Extract the [X, Y] coordinate from the center of the cell holding the provided text.  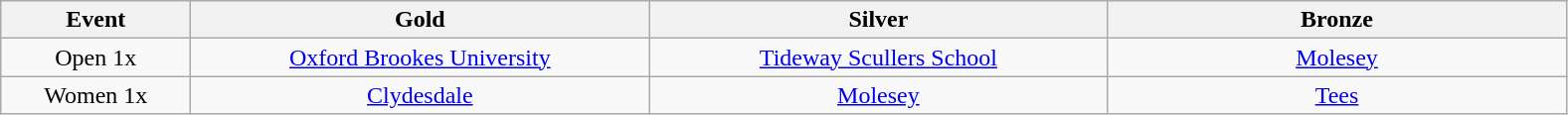
Tideway Scullers School [879, 57]
Event [95, 20]
Oxford Brookes University [420, 57]
Open 1x [95, 57]
Women 1x [95, 95]
Tees [1336, 95]
Bronze [1336, 20]
Clydesdale [420, 95]
Gold [420, 20]
Silver [879, 20]
